Provide the [X, Y] coordinate of the cell's center where the given text is located.  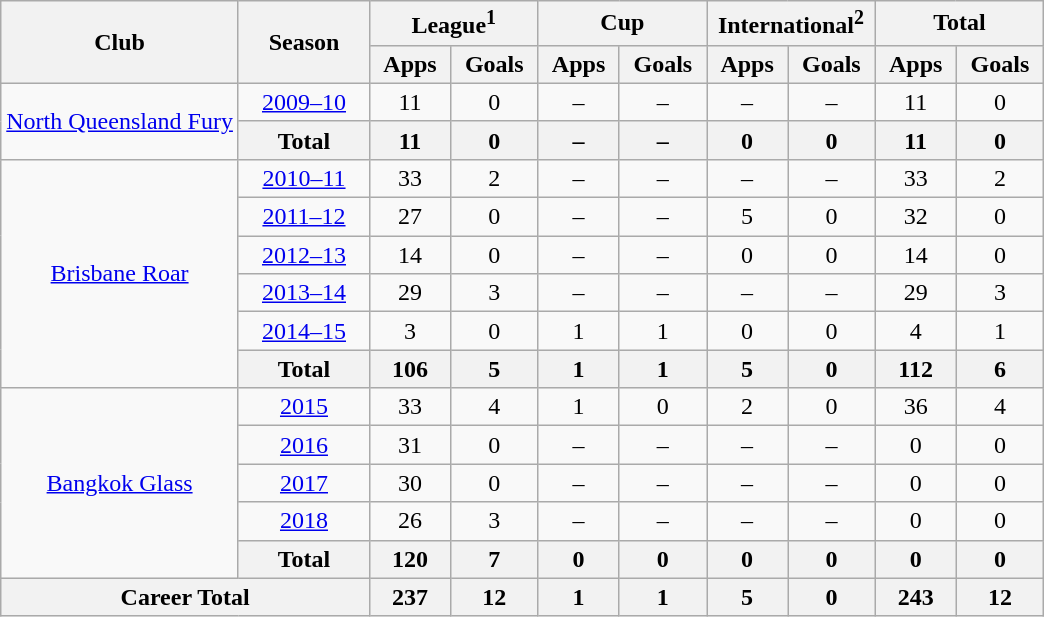
106 [410, 369]
2015 [304, 407]
6 [1000, 369]
31 [410, 445]
2010–11 [304, 178]
League1 [454, 24]
2016 [304, 445]
2011–12 [304, 217]
2013–14 [304, 293]
237 [410, 597]
Bangkok Glass [120, 483]
30 [410, 483]
112 [916, 369]
2009–10 [304, 102]
Cup [622, 24]
North Queensland Fury [120, 121]
International2 [792, 24]
26 [410, 521]
27 [410, 217]
2018 [304, 521]
36 [916, 407]
243 [916, 597]
2014–15 [304, 331]
Career Total [186, 597]
Brisbane Roar [120, 273]
32 [916, 217]
7 [494, 559]
2012–13 [304, 255]
Club [120, 42]
Season [304, 42]
2017 [304, 483]
120 [410, 559]
